Find where the given text appears and provide that cell's center as [x, y] coordinate. 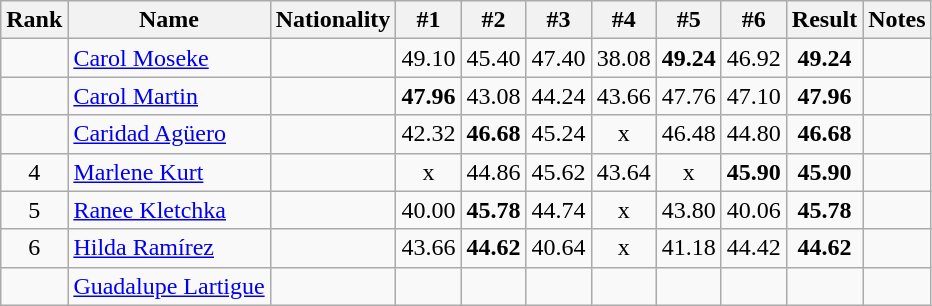
43.08 [494, 96]
43.80 [688, 210]
45.24 [558, 134]
42.32 [428, 134]
47.40 [558, 58]
Caridad Agüero [169, 134]
Notes [897, 20]
#4 [624, 20]
Marlene Kurt [169, 172]
44.74 [558, 210]
Carol Moseke [169, 58]
40.06 [754, 210]
Result [824, 20]
Hilda Ramírez [169, 248]
Name [169, 20]
38.08 [624, 58]
40.00 [428, 210]
45.40 [494, 58]
44.80 [754, 134]
44.24 [558, 96]
46.48 [688, 134]
#1 [428, 20]
Rank [34, 20]
#5 [688, 20]
#6 [754, 20]
#3 [558, 20]
41.18 [688, 248]
4 [34, 172]
44.42 [754, 248]
6 [34, 248]
45.62 [558, 172]
47.76 [688, 96]
Carol Martin [169, 96]
Nationality [333, 20]
43.64 [624, 172]
#2 [494, 20]
46.92 [754, 58]
47.10 [754, 96]
5 [34, 210]
40.64 [558, 248]
49.10 [428, 58]
44.86 [494, 172]
Ranee Kletchka [169, 210]
Guadalupe Lartigue [169, 286]
